Find where the given text appears and provide that cell's center as (x, y) coordinate. 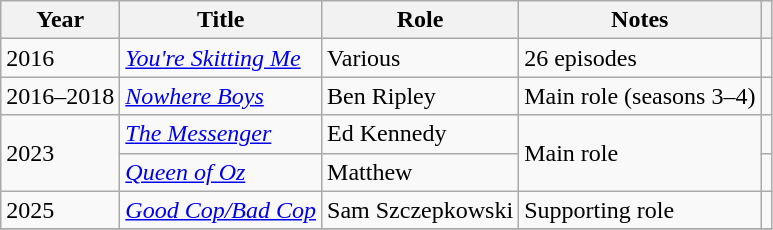
Ben Ripley (420, 96)
Matthew (420, 172)
2016–2018 (60, 96)
2025 (60, 210)
Notes (640, 20)
Main role (seasons 3–4) (640, 96)
Nowhere Boys (221, 96)
26 episodes (640, 58)
2016 (60, 58)
Year (60, 20)
Supporting role (640, 210)
The Messenger (221, 134)
Good Cop/Bad Cop (221, 210)
Various (420, 58)
Ed Kennedy (420, 134)
Role (420, 20)
Title (221, 20)
2023 (60, 153)
You're Skitting Me (221, 58)
Sam Szczepkowski (420, 210)
Main role (640, 153)
Queen of Oz (221, 172)
